Locate the cell with the specified text and output its [X, Y] center coordinate. 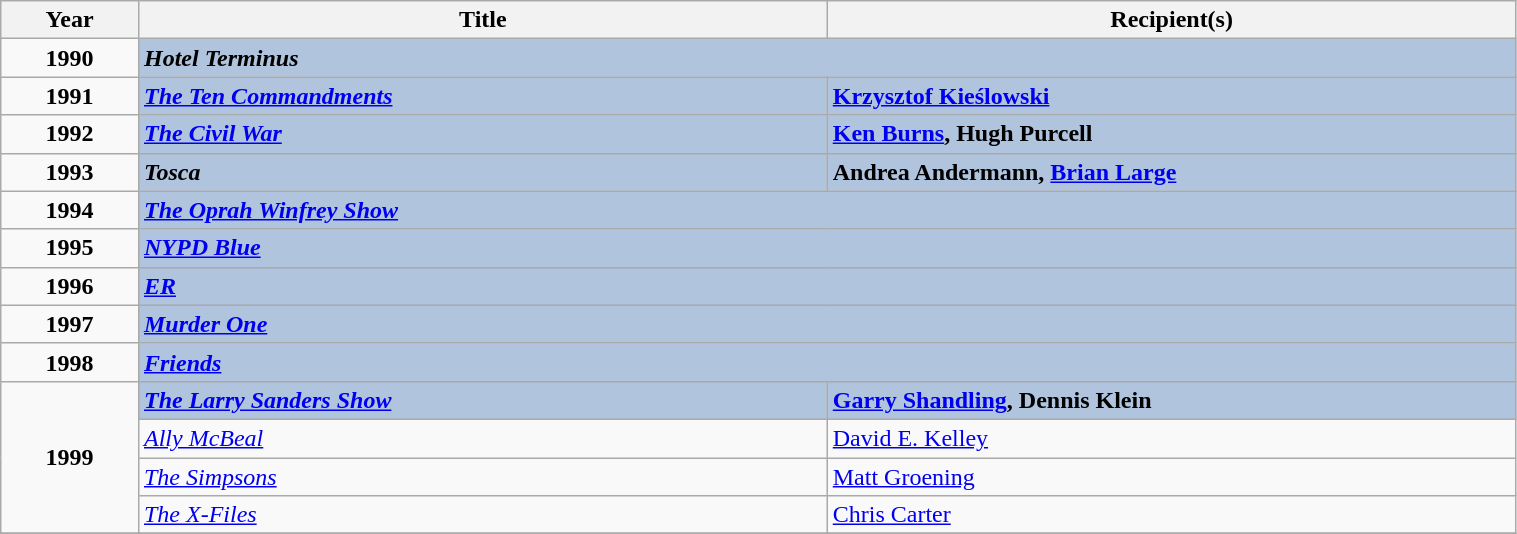
Title [482, 20]
The Larry Sanders Show [482, 400]
Andrea Andermann, Brian Large [1172, 172]
The Oprah Winfrey Show [827, 210]
1997 [70, 324]
Chris Carter [1172, 515]
1999 [70, 457]
The Simpsons [482, 477]
Tosca [482, 172]
Year [70, 20]
1992 [70, 134]
Ally McBeal [482, 438]
1995 [70, 248]
Garry Shandling, Dennis Klein [1172, 400]
NYPD Blue [827, 248]
1993 [70, 172]
1991 [70, 96]
1998 [70, 362]
Matt Groening [1172, 477]
Ken Burns, Hugh Purcell [1172, 134]
1990 [70, 58]
ER [827, 286]
Friends [827, 362]
Recipient(s) [1172, 20]
Hotel Terminus [827, 58]
1996 [70, 286]
The Ten Commandments [482, 96]
Krzysztof Kieślowski [1172, 96]
The X-Files [482, 515]
David E. Kelley [1172, 438]
1994 [70, 210]
Murder One [827, 324]
The Civil War [482, 134]
